Output the [x, y] coordinate of the center of the cell containing the given text.  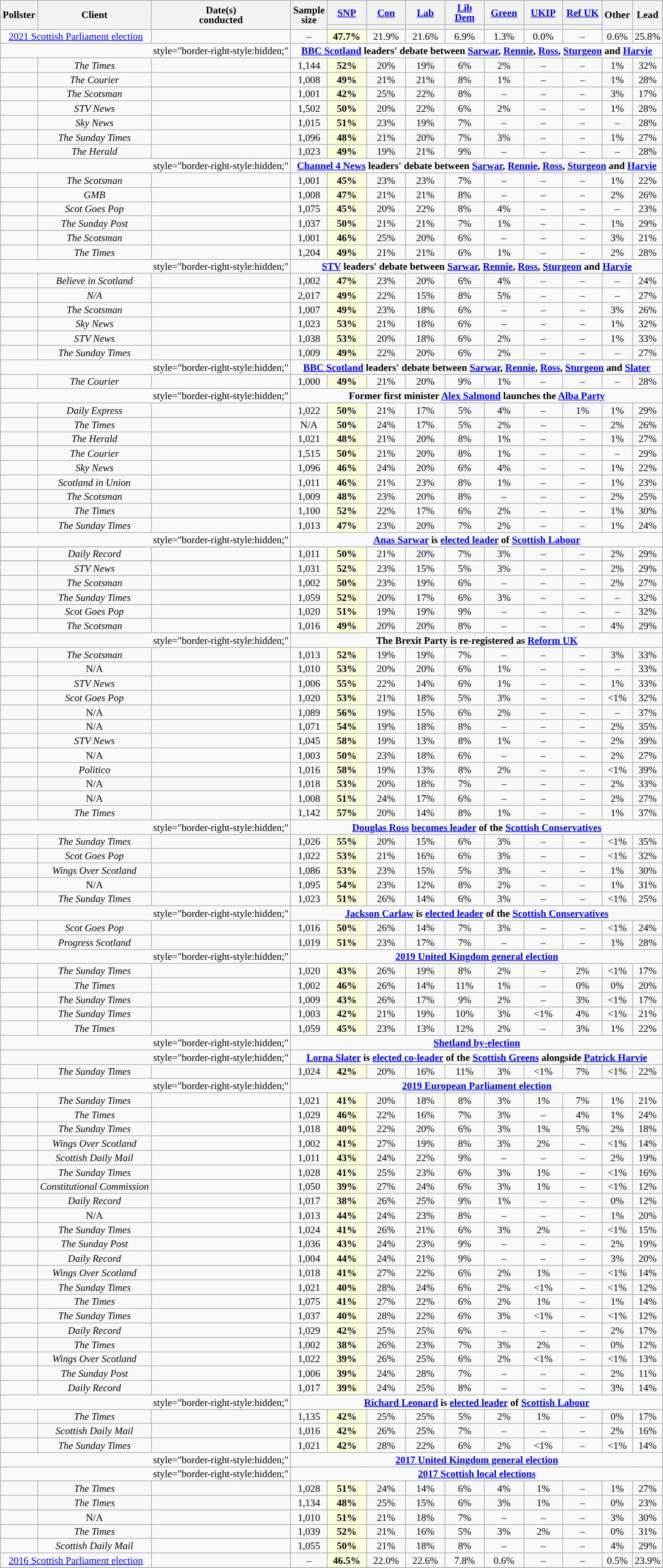
1,100 [309, 511]
1,055 [309, 1546]
1,045 [309, 741]
Other [617, 15]
10% [464, 1014]
1,134 [309, 1503]
22.6% [426, 1560]
Constitutional Commission [95, 1186]
0.5% [617, 1560]
1,031 [309, 568]
2,017 [309, 296]
2019 United Kingdom general election [477, 956]
1,036 [309, 1244]
Lab [426, 12]
Pollster [19, 15]
57% [346, 813]
1,004 [309, 1258]
UKIP [543, 12]
23.9% [648, 1560]
6.9% [464, 36]
2021 Scottish Parliament election [76, 36]
47.7% [346, 36]
46.5% [346, 1560]
SNP [346, 12]
1,050 [309, 1186]
21.6% [426, 36]
1,089 [309, 712]
1,007 [309, 309]
1,502 [309, 108]
Lorna Slater is elected co-leader of the Scottish Greens alongside Patrick Harvie [477, 1057]
Lib Dem [464, 12]
BBC Scotland leaders' debate between Sarwar, Rennie, Ross, Sturgeon and Harvie [477, 51]
22.0% [386, 1560]
1,204 [309, 252]
Jackson Carlaw is elected leader of the Scottish Conservatives [477, 914]
Date(s)conducted [221, 15]
1,026 [309, 842]
1,135 [309, 1416]
2017 United Kingdom general election [477, 1459]
1,000 [309, 381]
Con [386, 12]
Daily Express [95, 410]
Lead [648, 15]
Scotland in Union [95, 482]
25.8% [648, 36]
1,095 [309, 885]
2016 Scottish Parliament election [76, 1560]
0.0% [543, 36]
Richard Leonard is elected leader of Scottish Labour [477, 1402]
Green [504, 12]
1,144 [309, 66]
Politico [95, 769]
The Brexit Party is re-registered as Reform UK [477, 640]
7.8% [464, 1560]
Progress Scotland [95, 942]
1,039 [309, 1532]
56% [346, 712]
1,038 [309, 338]
1,071 [309, 726]
1,515 [309, 454]
1,015 [309, 123]
Shetland by-election [477, 1043]
1.3% [504, 36]
Samplesize [309, 15]
1,142 [309, 813]
Douglas Ross becomes leader of the Scottish Conservatives [477, 827]
Ref UK [583, 12]
2019 European Parliament election [477, 1086]
Channel 4 News leaders' debate between Sarwar, Rennie, Ross, Sturgeon and Harvie [477, 166]
Former first minister Alex Salmond launches the Alba Party [477, 396]
2017 Scottish local elections [477, 1474]
21.9% [386, 36]
GMB [95, 195]
STV leaders' debate between Sarwar, Rennie, Ross, Sturgeon and Harvie [477, 266]
Anas Sarwar is elected leader of Scottish Labour [477, 539]
1,086 [309, 870]
Believe in Scotland [95, 281]
BBC Scotland leaders' debate between Sarwar, Rennie, Ross, Sturgeon and Slater [477, 367]
1,019 [309, 942]
Client [95, 15]
